Locate the cell with the specified text and output its [x, y] center coordinate. 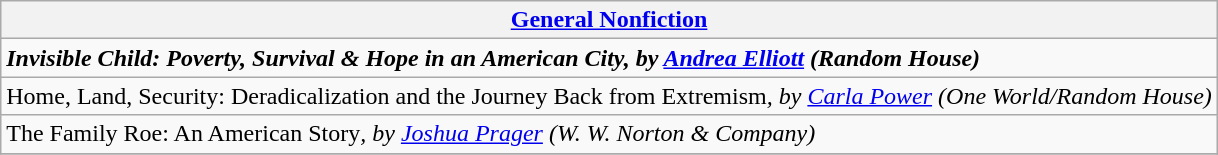
Invisible Child: Poverty, Survival & Hope in an American City, by Andrea Elliott (Random House) [610, 58]
Home, Land, Security: Deradicalization and the Journey Back from Extremism, by Carla Power (One World/Random House) [610, 96]
General Nonfiction [610, 20]
The Family Roe: An American Story, by Joshua Prager (W. W. Norton & Company) [610, 134]
